Pinpoint the cell where the given text exists, returning its (X, Y) midpoint coordinate. 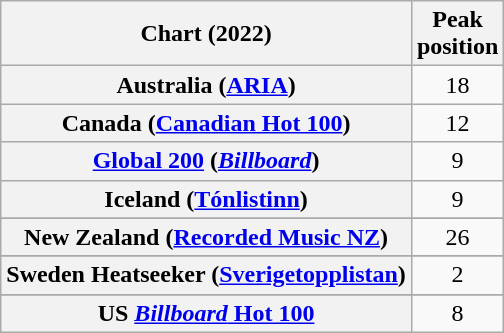
Iceland (Tónlistinn) (206, 199)
Australia (ARIA) (206, 85)
8 (457, 313)
Peakposition (457, 34)
18 (457, 85)
New Zealand (Recorded Music NZ) (206, 237)
Canada (Canadian Hot 100) (206, 123)
Sweden Heatseeker (Sverigetopplistan) (206, 275)
26 (457, 237)
US Billboard Hot 100 (206, 313)
2 (457, 275)
Global 200 (Billboard) (206, 161)
Chart (2022) (206, 34)
12 (457, 123)
